Identify which cell holds the provided text, then report its [X, Y] central coordinate. 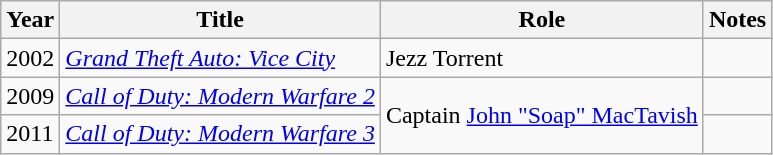
2011 [30, 134]
Captain John "Soap" MacTavish [542, 115]
Jezz Torrent [542, 58]
2002 [30, 58]
Title [220, 20]
Notes [737, 20]
Year [30, 20]
Call of Duty: Modern Warfare 2 [220, 96]
Call of Duty: Modern Warfare 3 [220, 134]
2009 [30, 96]
Role [542, 20]
Grand Theft Auto: Vice City [220, 58]
